Return (x, y) of the center of cell containing provided text 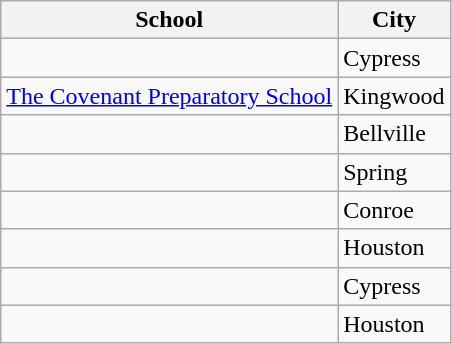
City (394, 20)
Conroe (394, 210)
Spring (394, 172)
The Covenant Preparatory School (170, 96)
Bellville (394, 134)
Kingwood (394, 96)
School (170, 20)
